Capture the cell that displays the provided text and extract its [X, Y] central coordinate. 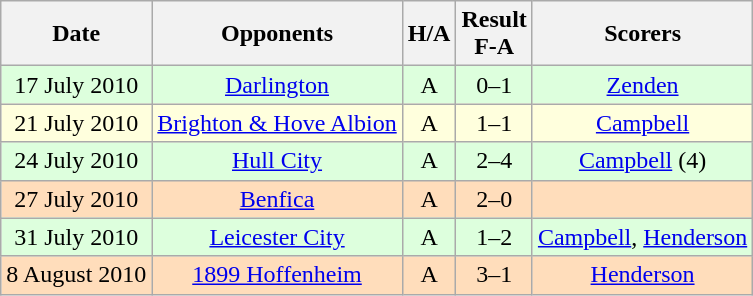
17 July 2010 [76, 85]
2–0 [494, 199]
Campbell, Henderson [642, 237]
Opponents [277, 34]
Benfica [277, 199]
Hull City [277, 161]
21 July 2010 [76, 123]
0–1 [494, 85]
3–1 [494, 275]
Campbell (4) [642, 161]
Campbell [642, 123]
Henderson [642, 275]
Zenden [642, 85]
ResultF-A [494, 34]
27 July 2010 [76, 199]
Scorers [642, 34]
1–2 [494, 237]
1899 Hoffenheim [277, 275]
Darlington [277, 85]
8 August 2010 [76, 275]
31 July 2010 [76, 237]
1–1 [494, 123]
2–4 [494, 161]
H/A [429, 34]
24 July 2010 [76, 161]
Leicester City [277, 237]
Date [76, 34]
Brighton & Hove Albion [277, 123]
